Detect which cell encompasses the target text, then output its (x, y) center coordinate. 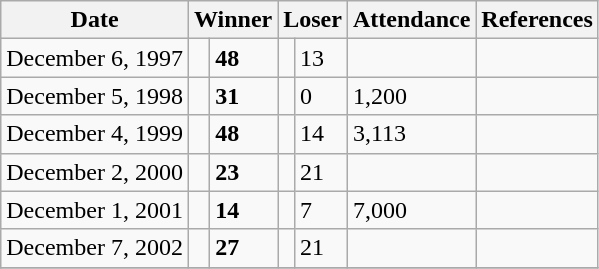
23 (244, 172)
December 1, 2001 (95, 210)
Attendance (411, 20)
Date (95, 20)
7 (320, 210)
13 (320, 58)
27 (244, 248)
References (538, 20)
7,000 (411, 210)
December 6, 1997 (95, 58)
December 2, 2000 (95, 172)
Winner (232, 20)
0 (320, 96)
December 5, 1998 (95, 96)
Loser (313, 20)
December 7, 2002 (95, 248)
1,200 (411, 96)
December 4, 1999 (95, 134)
31 (244, 96)
3,113 (411, 134)
